Detect which cell encompasses the target text, then output its (x, y) center coordinate. 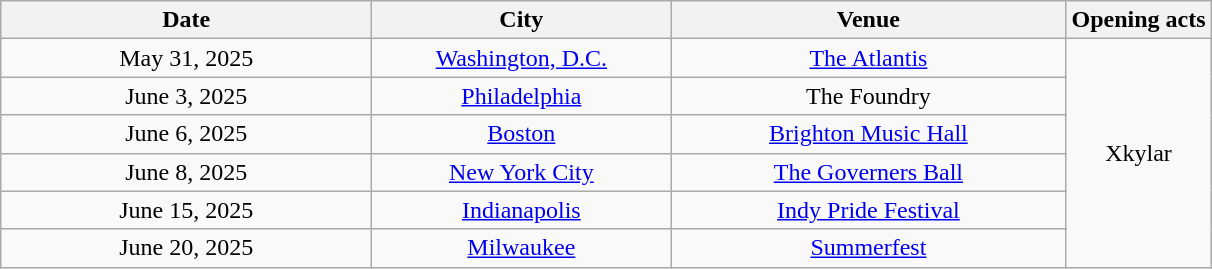
June 3, 2025 (186, 96)
Opening acts (1138, 20)
The Atlantis (868, 58)
Philadelphia (522, 96)
June 15, 2025 (186, 210)
City (522, 20)
Washington, D.C. (522, 58)
Indianapolis (522, 210)
New York City (522, 172)
Indy Pride Festival (868, 210)
June 8, 2025 (186, 172)
Milwaukee (522, 248)
Date (186, 20)
Xkylar (1138, 153)
Summerfest (868, 248)
Venue (868, 20)
June 6, 2025 (186, 134)
Boston (522, 134)
May 31, 2025 (186, 58)
June 20, 2025 (186, 248)
The Foundry (868, 96)
The Governers Ball (868, 172)
Brighton Music Hall (868, 134)
